Detect which cell encompasses the target text, then output its (X, Y) center coordinate. 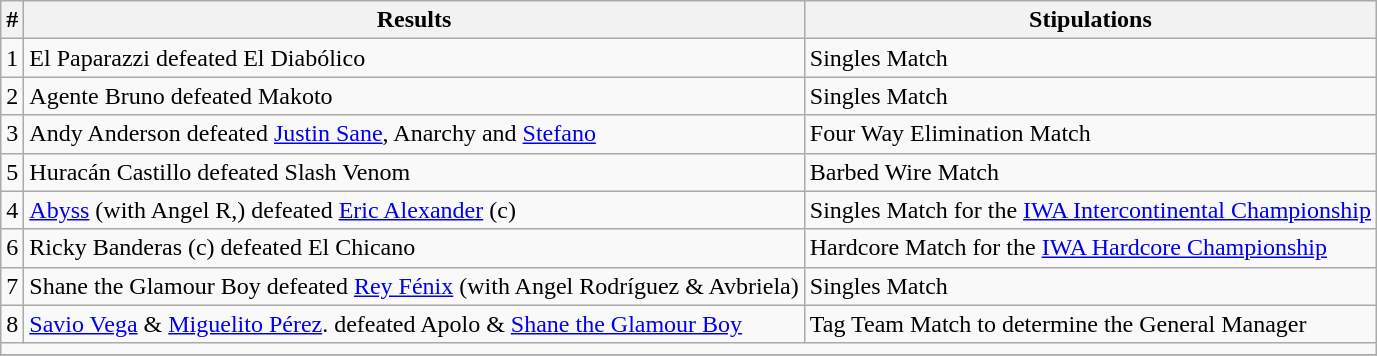
4 (12, 210)
Four Way Elimination Match (1090, 134)
Shane the Glamour Boy defeated Rey Fénix (with Angel Rodríguez & Avbriela) (414, 286)
3 (12, 134)
2 (12, 96)
Huracán Castillo defeated Slash Venom (414, 172)
Abyss (with Angel R,) defeated Eric Alexander (c) (414, 210)
Savio Vega & Miguelito Pérez. defeated Apolo & Shane the Glamour Boy (414, 324)
# (12, 20)
6 (12, 248)
Ricky Banderas (c) defeated El Chicano (414, 248)
7 (12, 286)
Results (414, 20)
El Paparazzi defeated El Diabólico (414, 58)
Andy Anderson defeated Justin Sane, Anarchy and Stefano (414, 134)
Singles Match for the IWA Intercontinental Championship (1090, 210)
Agente Bruno defeated Makoto (414, 96)
5 (12, 172)
Hardcore Match for the IWA Hardcore Championship (1090, 248)
Tag Team Match to determine the General Manager (1090, 324)
Barbed Wire Match (1090, 172)
1 (12, 58)
Stipulations (1090, 20)
8 (12, 324)
